Return (x, y) of the center of cell containing provided text 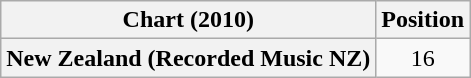
16 (423, 58)
New Zealand (Recorded Music NZ) (188, 58)
Chart (2010) (188, 20)
Position (423, 20)
